Extract the (x, y) coordinate from the center of the cell holding the provided text.  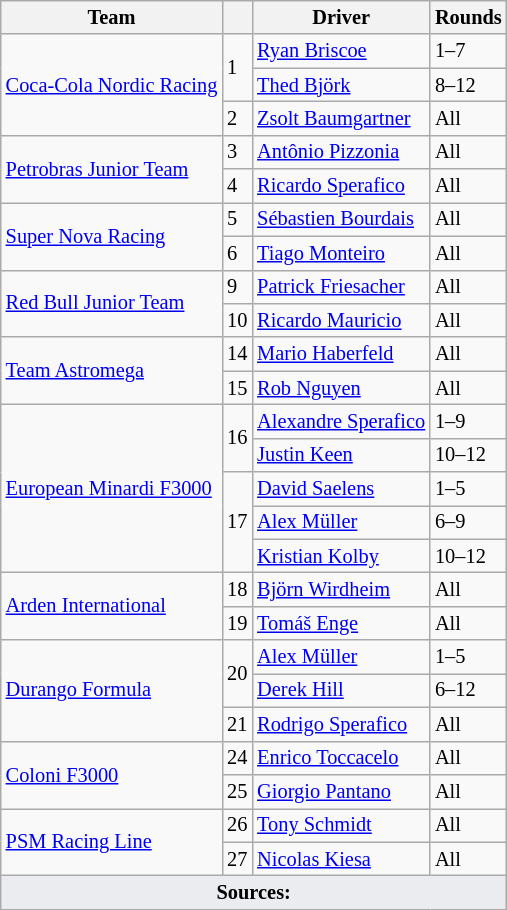
Enrico Toccacelo (341, 758)
Björn Wirdheim (341, 589)
19 (237, 623)
Sébastien Bourdais (341, 219)
Tony Schmidt (341, 825)
Mario Haberfeld (341, 354)
Thed Björk (341, 85)
Sources: (254, 892)
Tiago Monteiro (341, 253)
Durango Formula (112, 690)
Ryan Briscoe (341, 51)
9 (237, 287)
27 (237, 859)
Patrick Friesacher (341, 287)
Team (112, 17)
Tomáš Enge (341, 623)
Alexandre Sperafico (341, 421)
3 (237, 152)
Driver (341, 17)
Kristian Kolby (341, 556)
Justin Keen (341, 455)
European Minardi F3000 (112, 488)
10 (237, 320)
Ricardo Sperafico (341, 186)
Rodrigo Sperafico (341, 724)
4 (237, 186)
Giorgio Pantano (341, 791)
6–9 (468, 522)
Antônio Pizzonia (341, 152)
Super Nova Racing (112, 236)
24 (237, 758)
Coca-Cola Nordic Racing (112, 84)
1–7 (468, 51)
Coloni F3000 (112, 774)
Petrobras Junior Team (112, 168)
Team Astromega (112, 370)
6 (237, 253)
25 (237, 791)
15 (237, 388)
Nicolas Kiesa (341, 859)
David Saelens (341, 489)
Rounds (468, 17)
1–9 (468, 421)
1 (237, 68)
Red Bull Junior Team (112, 304)
2 (237, 118)
21 (237, 724)
6–12 (468, 690)
8–12 (468, 85)
20 (237, 674)
Derek Hill (341, 690)
26 (237, 825)
18 (237, 589)
16 (237, 438)
Arden International (112, 606)
Rob Nguyen (341, 388)
Ricardo Mauricio (341, 320)
Zsolt Baumgartner (341, 118)
5 (237, 219)
14 (237, 354)
PSM Racing Line (112, 842)
17 (237, 522)
